From the cell containing the given text, extract its center point as (X, Y) coordinate. 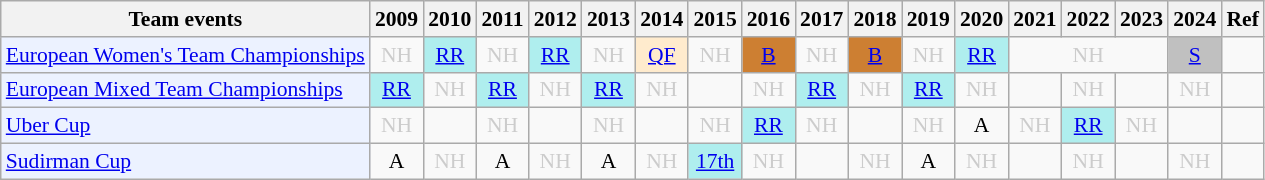
2016 (768, 19)
2024 (1194, 19)
2018 (874, 19)
2010 (450, 19)
2011 (502, 19)
2014 (662, 19)
Ref (1242, 19)
2022 (1088, 19)
2012 (556, 19)
European Women's Team Championships (186, 55)
2017 (822, 19)
Team events (186, 19)
17th (714, 162)
2021 (1034, 19)
2023 (1142, 19)
Uber Cup (186, 126)
S (1194, 55)
2009 (396, 19)
2019 (928, 19)
2013 (608, 19)
Sudirman Cup (186, 162)
2020 (982, 19)
European Mixed Team Championships (186, 90)
2015 (714, 19)
QF (662, 55)
